Determine the [X, Y] coordinate at the center of the cell enclosing the given text.  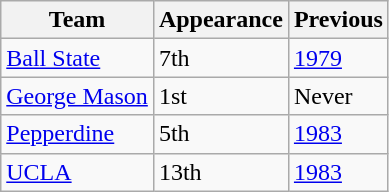
Team [78, 20]
1st [220, 96]
Appearance [220, 20]
UCLA [78, 172]
Ball State [78, 58]
5th [220, 134]
1979 [338, 58]
7th [220, 58]
13th [220, 172]
George Mason [78, 96]
Never [338, 96]
Pepperdine [78, 134]
Previous [338, 20]
